Return [X, Y] of the center of cell containing provided text 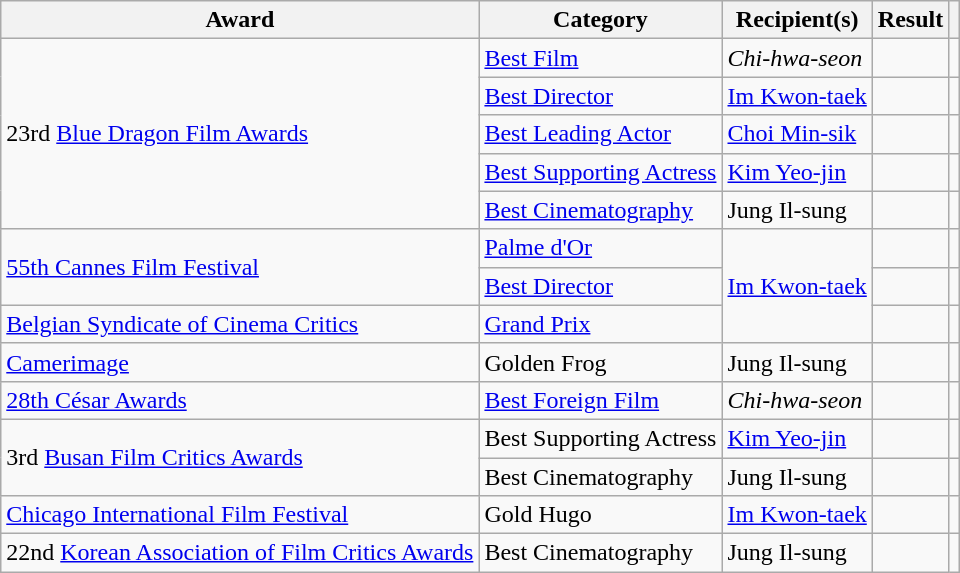
28th César Awards [240, 400]
Grand Prix [600, 324]
Palme d'Or [600, 248]
Best Foreign Film [600, 400]
Gold Hugo [600, 515]
Chicago International Film Festival [240, 515]
Best Leading Actor [600, 134]
3rd Busan Film Critics Awards [240, 457]
Camerimage [240, 362]
22nd Korean Association of Film Critics Awards [240, 553]
Result [910, 20]
Recipient(s) [797, 20]
Belgian Syndicate of Cinema Critics [240, 324]
55th Cannes Film Festival [240, 267]
Best Film [600, 58]
Award [240, 20]
Choi Min-sik [797, 134]
Golden Frog [600, 362]
23rd Blue Dragon Film Awards [240, 134]
Category [600, 20]
